Extract the (x, y) coordinate from the center of the cell holding the provided text.  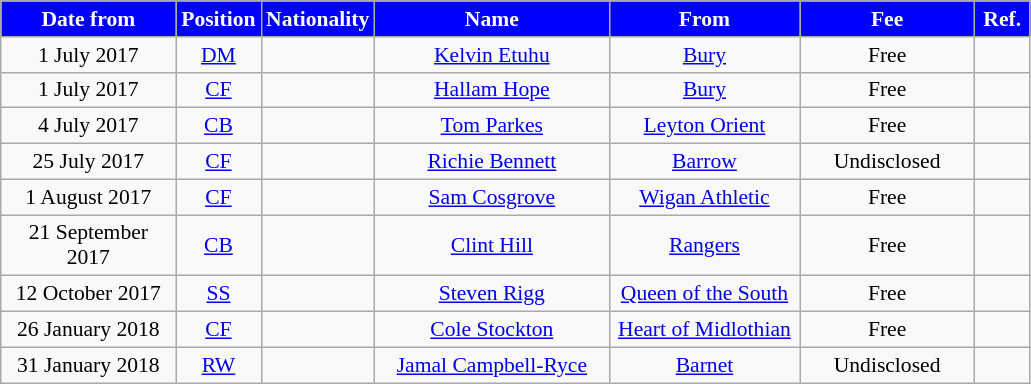
Barnet (704, 365)
Position (218, 19)
Tom Parkes (492, 126)
Queen of the South (704, 294)
25 July 2017 (88, 162)
31 January 2018 (88, 365)
Richie Bennett (492, 162)
Clint Hill (492, 246)
Hallam Hope (492, 90)
DM (218, 55)
RW (218, 365)
21 September 2017 (88, 246)
Rangers (704, 246)
From (704, 19)
12 October 2017 (88, 294)
Fee (888, 19)
Cole Stockton (492, 330)
Wigan Athletic (704, 197)
SS (218, 294)
Name (492, 19)
Jamal Campbell-Ryce (492, 365)
Sam Cosgrove (492, 197)
26 January 2018 (88, 330)
Date from (88, 19)
Steven Rigg (492, 294)
Kelvin Etuhu (492, 55)
Nationality (318, 19)
Heart of Midlothian (704, 330)
Ref. (1002, 19)
Leyton Orient (704, 126)
4 July 2017 (88, 126)
1 August 2017 (88, 197)
Barrow (704, 162)
